Pinpoint the cell where the given text exists, returning its (x, y) midpoint coordinate. 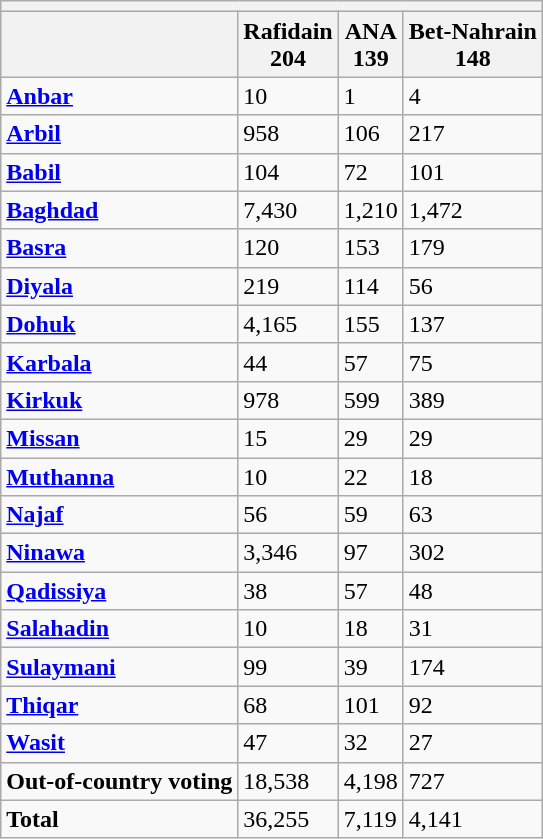
31 (472, 629)
114 (370, 286)
Wasit (120, 743)
97 (370, 553)
Karbala (120, 362)
Thiqar (120, 705)
104 (288, 172)
1,210 (370, 210)
Najaf (120, 515)
Qadissiya (120, 591)
63 (472, 515)
ANA139 (370, 44)
48 (472, 591)
302 (472, 553)
137 (472, 324)
Diyala (120, 286)
599 (370, 400)
7,430 (288, 210)
389 (472, 400)
Arbil (120, 134)
978 (288, 400)
4,141 (472, 819)
Total (120, 819)
217 (472, 134)
106 (370, 134)
7,119 (370, 819)
72 (370, 172)
68 (288, 705)
59 (370, 515)
Out-of-country voting (120, 781)
Kirkuk (120, 400)
4 (472, 96)
27 (472, 743)
155 (370, 324)
32 (370, 743)
Bet-Nahrain148 (472, 44)
4,198 (370, 781)
120 (288, 248)
179 (472, 248)
38 (288, 591)
Basra (120, 248)
18,538 (288, 781)
174 (472, 667)
22 (370, 477)
153 (370, 248)
727 (472, 781)
4,165 (288, 324)
99 (288, 667)
Anbar (120, 96)
Rafidain204 (288, 44)
Babil (120, 172)
92 (472, 705)
1 (370, 96)
3,346 (288, 553)
Sulaymani (120, 667)
36,255 (288, 819)
Muthanna (120, 477)
44 (288, 362)
39 (370, 667)
Missan (120, 438)
Ninawa (120, 553)
75 (472, 362)
958 (288, 134)
15 (288, 438)
47 (288, 743)
Baghdad (120, 210)
219 (288, 286)
Salahadin (120, 629)
1,472 (472, 210)
Dohuk (120, 324)
